Pinpoint the cell where the given text exists, returning its [X, Y] midpoint coordinate. 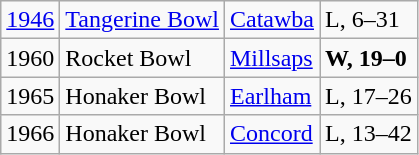
W, 19–0 [369, 58]
Catawba [272, 20]
Tangerine Bowl [142, 20]
Millsaps [272, 58]
L, 17–26 [369, 96]
1960 [30, 58]
1966 [30, 134]
1946 [30, 20]
Rocket Bowl [142, 58]
Concord [272, 134]
Earlham [272, 96]
L, 6–31 [369, 20]
1965 [30, 96]
L, 13–42 [369, 134]
